Capture the cell that displays the provided text and extract its [x, y] central coordinate. 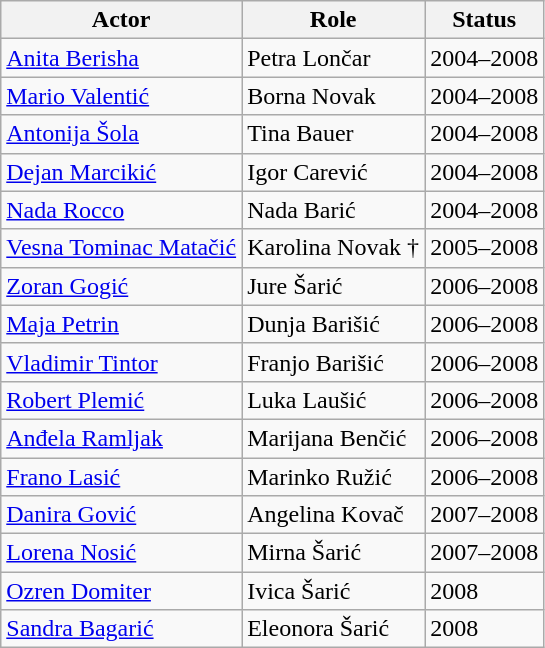
Marijana Benčić [334, 438]
Tina Bauer [334, 134]
Petra Lončar [334, 58]
Mirna Šarić [334, 553]
Nada Barić [334, 210]
Luka Laušić [334, 400]
Vladimir Tintor [122, 362]
Vesna Tominac Matačić [122, 248]
Anđela Ramljak [122, 438]
Nada Rocco [122, 210]
Actor [122, 20]
Robert Plemić [122, 400]
Dunja Barišić [334, 324]
Eleonora Šarić [334, 629]
Dejan Marcikić [122, 172]
Anita Berisha [122, 58]
Angelina Kovač [334, 515]
Status [484, 20]
Igor Carević [334, 172]
Franjo Barišić [334, 362]
Sandra Bagarić [122, 629]
Jure Šarić [334, 286]
Zoran Gogić [122, 286]
Karolina Novak † [334, 248]
Danira Gović [122, 515]
Borna Novak [334, 96]
Marinko Ružić [334, 477]
Antonija Šola [122, 134]
Lorena Nosić [122, 553]
Maja Petrin [122, 324]
2005–2008 [484, 248]
Frano Lasić [122, 477]
Role [334, 20]
Ozren Domiter [122, 591]
Ivica Šarić [334, 591]
Mario Valentić [122, 96]
